Determine the [X, Y] coordinate at the center of the cell enclosing the given text.  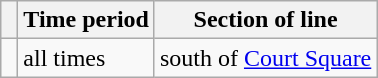
south of Court Square [265, 58]
all times [86, 58]
Time period [86, 20]
Section of line [265, 20]
